Detect which cell encompasses the target text, then output its [x, y] center coordinate. 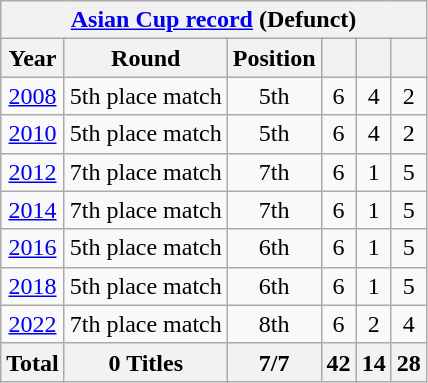
Year [33, 58]
Asian Cup record (Defunct) [214, 20]
2008 [33, 96]
8th [274, 324]
Round [146, 58]
Total [33, 362]
28 [408, 362]
2022 [33, 324]
0 Titles [146, 362]
2010 [33, 134]
2016 [33, 248]
7/7 [274, 362]
14 [374, 362]
2014 [33, 210]
42 [338, 362]
Position [274, 58]
2012 [33, 172]
2018 [33, 286]
